Locate the cell with the specified text and output its [X, Y] center coordinate. 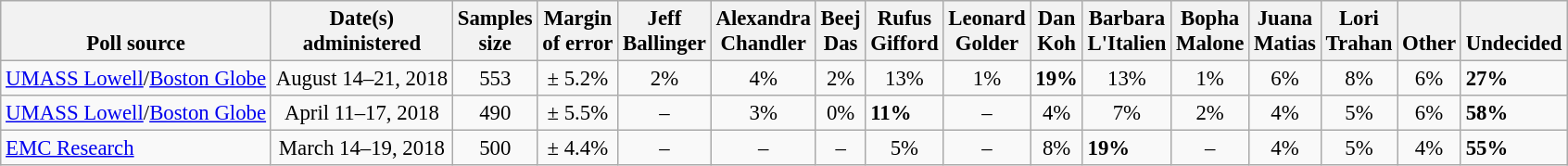
April 11–17, 2018 [361, 113]
Other [1429, 32]
LeonardGolder [987, 32]
March 14–19, 2018 [361, 148]
BeejDas [841, 32]
Barbara L'Italien [1127, 32]
± 5.5% [578, 113]
± 5.2% [578, 79]
AlexandraChandler [764, 32]
Marginof error [578, 32]
Undecided [1513, 32]
JuanaMatias [1285, 32]
27% [1513, 79]
58% [1513, 113]
Date(s)administered [361, 32]
BophaMalone [1210, 32]
11% [904, 113]
7% [1127, 113]
0% [841, 113]
553 [495, 79]
± 4.4% [578, 148]
EMC Research [136, 148]
3% [764, 113]
DanKoh [1056, 32]
Poll source [136, 32]
500 [495, 148]
August 14–21, 2018 [361, 79]
LoriTrahan [1359, 32]
JeffBallinger [664, 32]
Samplessize [495, 32]
55% [1513, 148]
490 [495, 113]
RufusGifford [904, 32]
